Return the (x, y) coordinate for the center point of the cell that contains the specified text.  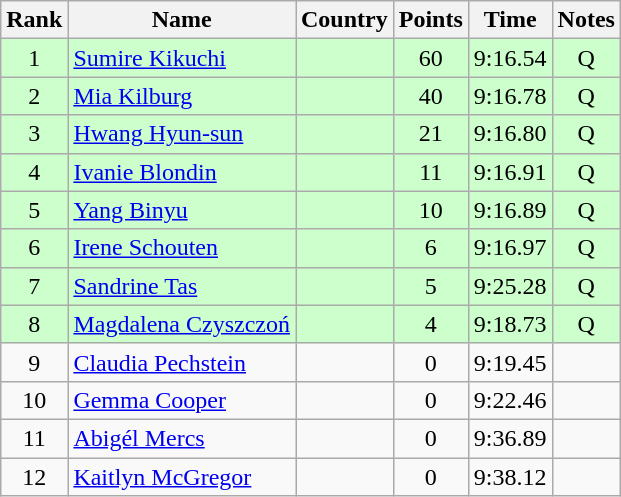
1 (34, 58)
Irene Schouten (182, 248)
Claudia Pechstein (182, 362)
Abigél Mercs (182, 438)
Kaitlyn McGregor (182, 477)
Notes (586, 20)
Points (430, 20)
21 (430, 134)
Mia Kilburg (182, 96)
9:38.12 (510, 477)
Country (345, 20)
9:18.73 (510, 324)
2 (34, 96)
Gemma Cooper (182, 400)
9 (34, 362)
9:16.97 (510, 248)
9:16.89 (510, 210)
9:16.54 (510, 58)
Sumire Kikuchi (182, 58)
Sandrine Tas (182, 286)
9:16.91 (510, 172)
60 (430, 58)
9:16.80 (510, 134)
Time (510, 20)
9:19.45 (510, 362)
7 (34, 286)
Yang Binyu (182, 210)
8 (34, 324)
9:22.46 (510, 400)
Hwang Hyun-sun (182, 134)
40 (430, 96)
3 (34, 134)
9:16.78 (510, 96)
Ivanie Blondin (182, 172)
9:25.28 (510, 286)
Rank (34, 20)
Magdalena Czyszczoń (182, 324)
Name (182, 20)
12 (34, 477)
9:36.89 (510, 438)
